Output the [X, Y] coordinate of the center of the cell containing the given text.  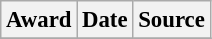
Award [39, 20]
Source [172, 20]
Date [105, 20]
